Locate the cell with the specified text and output its (x, y) center coordinate. 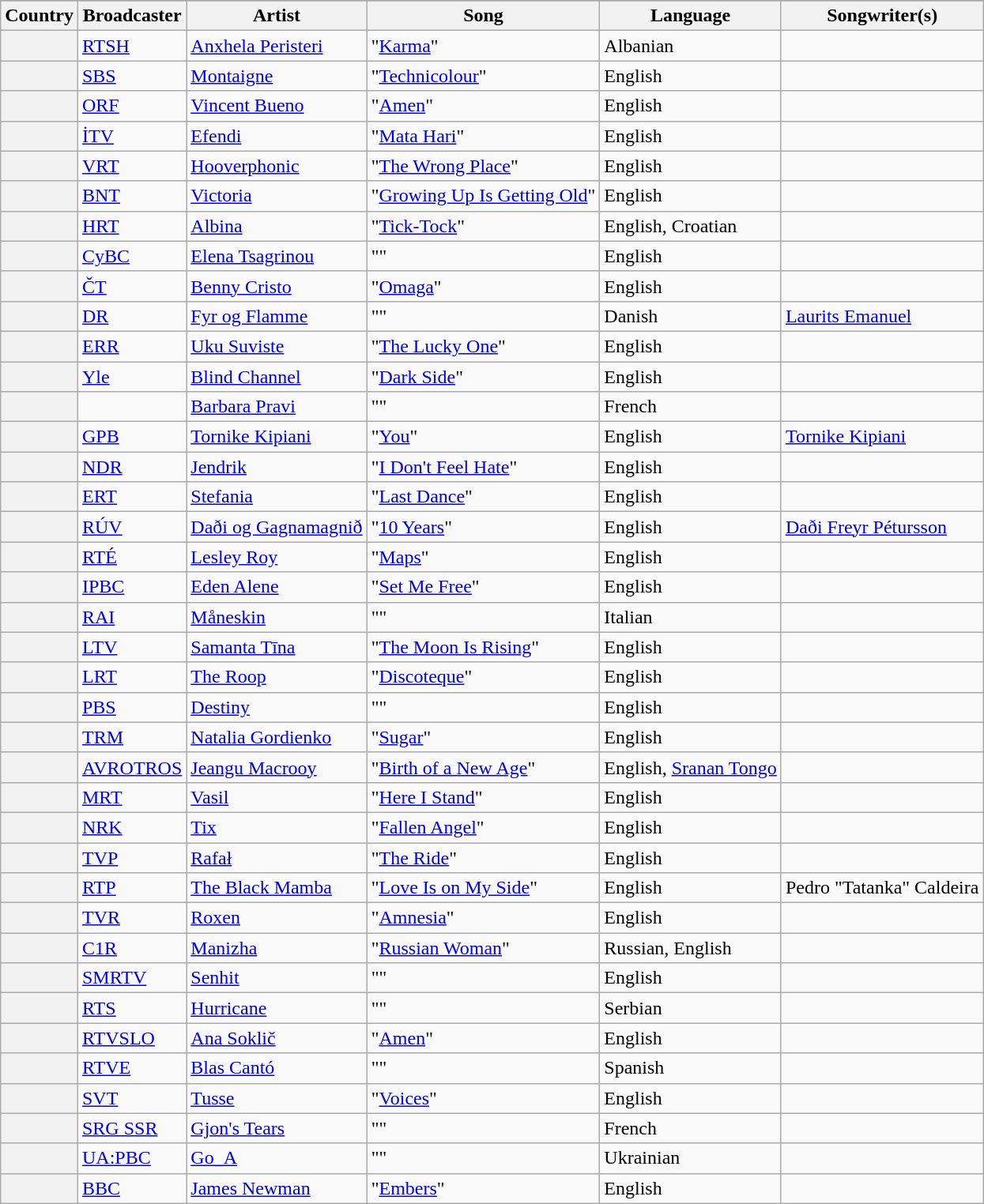
Victoria (277, 196)
Anxhela Peristeri (277, 46)
RTÉ (131, 557)
Songwriter(s) (882, 16)
"Growing Up Is Getting Old" (484, 196)
ORF (131, 106)
Destiny (277, 707)
Efendi (277, 136)
"Mata Hari" (484, 136)
ERR (131, 346)
İTV (131, 136)
Roxen (277, 918)
DR (131, 316)
Elena Tsagrinou (277, 256)
VRT (131, 166)
AVROTROS (131, 767)
BBC (131, 1188)
Hooverphonic (277, 166)
"Voices" (484, 1098)
"The Wrong Place" (484, 166)
Gjon's Tears (277, 1128)
Barbara Pravi (277, 407)
"Discoteque" (484, 677)
The Roop (277, 677)
Hurricane (277, 1008)
"The Ride" (484, 857)
Country (40, 16)
Daði og Gagnamagnið (277, 527)
Vasil (277, 797)
"Last Dance" (484, 497)
RTVSLO (131, 1038)
"Maps" (484, 557)
BNT (131, 196)
Fyr og Flamme (277, 316)
GPB (131, 437)
Ana Soklič (277, 1038)
The Black Mamba (277, 888)
IPBC (131, 587)
Yle (131, 377)
English, Croatian (691, 226)
ERT (131, 497)
"Amnesia" (484, 918)
English, Sranan Tongo (691, 767)
SRG SSR (131, 1128)
"Dark Side" (484, 377)
"Russian Woman" (484, 948)
Vincent Bueno (277, 106)
Serbian (691, 1008)
RÚV (131, 527)
TRM (131, 737)
Uku Suviste (277, 346)
Danish (691, 316)
Jendrik (277, 467)
RTP (131, 888)
"10 Years" (484, 527)
Måneskin (277, 617)
TVR (131, 918)
"Here I Stand" (484, 797)
"Tick-Tock" (484, 226)
Artist (277, 16)
RAI (131, 617)
Eden Alene (277, 587)
Spanish (691, 1068)
"Embers" (484, 1188)
NDR (131, 467)
"Set Me Free" (484, 587)
Laurits Emanuel (882, 316)
LRT (131, 677)
"The Lucky One" (484, 346)
Rafał (277, 857)
Broadcaster (131, 16)
"I Don't Feel Hate" (484, 467)
Samanta Tīna (277, 647)
Stefania (277, 497)
Blind Channel (277, 377)
SMRTV (131, 978)
ČT (131, 286)
"The Moon Is Rising" (484, 647)
RTSH (131, 46)
NRK (131, 827)
Blas Cantó (277, 1068)
RTVE (131, 1068)
Song (484, 16)
Manizha (277, 948)
James Newman (277, 1188)
LTV (131, 647)
Benny Cristo (277, 286)
PBS (131, 707)
Language (691, 16)
HRT (131, 226)
"Omaga" (484, 286)
SVT (131, 1098)
UA:PBC (131, 1158)
"Love Is on My Side" (484, 888)
"Karma" (484, 46)
Tix (277, 827)
Montaigne (277, 76)
Jeangu Macrooy (277, 767)
RTS (131, 1008)
Albanian (691, 46)
"Fallen Angel" (484, 827)
Daði Freyr Pétursson (882, 527)
C1R (131, 948)
Russian, English (691, 948)
CyBC (131, 256)
"Sugar" (484, 737)
Pedro "Tatanka" Caldeira (882, 888)
Natalia Gordienko (277, 737)
Albina (277, 226)
"You" (484, 437)
TVP (131, 857)
Tusse (277, 1098)
Go_A (277, 1158)
Ukrainian (691, 1158)
Italian (691, 617)
"Technicolour" (484, 76)
Lesley Roy (277, 557)
Senhit (277, 978)
SBS (131, 76)
MRT (131, 797)
"Birth of a New Age" (484, 767)
